Determine the [X, Y] coordinate at the center of the cell enclosing the given text.  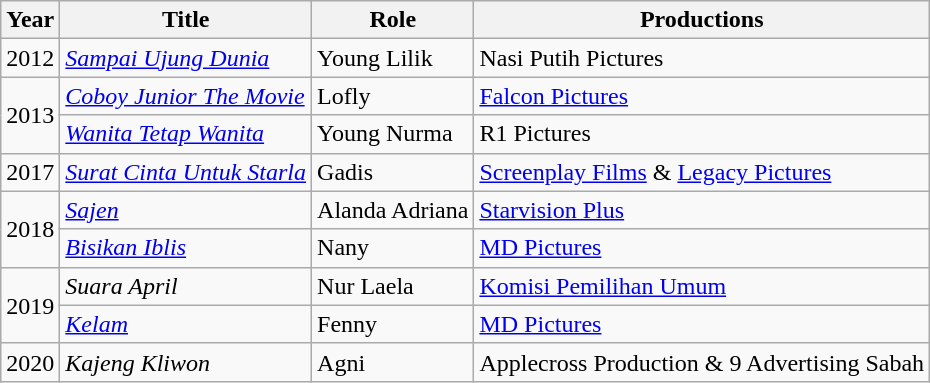
Lofly [393, 96]
Nany [393, 248]
Screenplay Films & Legacy Pictures [702, 172]
2017 [30, 172]
Nur Laela [393, 286]
Applecross Production & 9 Advertising Sabah [702, 362]
Wanita Tetap Wanita [186, 134]
Title [186, 20]
Coboy Junior The Movie [186, 96]
Nasi Putih Pictures [702, 58]
2012 [30, 58]
Kajeng Kliwon [186, 362]
2019 [30, 305]
Productions [702, 20]
Young Lilik [393, 58]
Agni [393, 362]
Komisi Pemilihan Umum [702, 286]
Kelam [186, 324]
Sampai Ujung Dunia [186, 58]
Role [393, 20]
2020 [30, 362]
Starvision Plus [702, 210]
R1 Pictures [702, 134]
Suara April [186, 286]
Young Nurma [393, 134]
Falcon Pictures [702, 96]
Bisikan Iblis [186, 248]
Year [30, 20]
Fenny [393, 324]
2013 [30, 115]
2018 [30, 229]
Alanda Adriana [393, 210]
Surat Cinta Untuk Starla [186, 172]
Gadis [393, 172]
Sajen [186, 210]
